Return (x, y) of the center of cell containing provided text 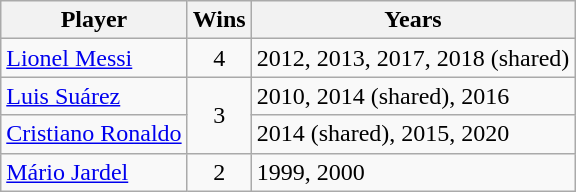
4 (219, 58)
Luis Suárez (94, 96)
2010, 2014 (shared), 2016 (413, 96)
2 (219, 172)
Cristiano Ronaldo (94, 134)
Lionel Messi (94, 58)
1999, 2000 (413, 172)
2014 (shared), 2015, 2020 (413, 134)
Wins (219, 20)
Player (94, 20)
3 (219, 115)
Years (413, 20)
2012, 2013, 2017, 2018 (shared) (413, 58)
Mário Jardel (94, 172)
